For the text-containing cell, return its midpoint in (X, Y) coordinate format. 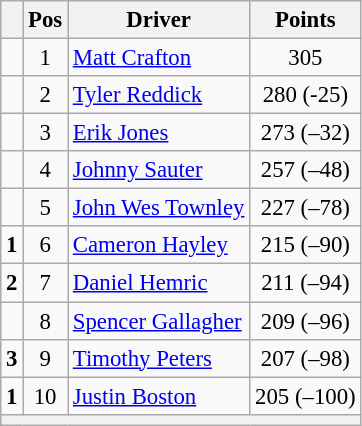
Matt Crafton (159, 58)
Points (306, 20)
209 (–96) (306, 321)
Spencer Gallagher (159, 321)
10 (46, 396)
215 (–90) (306, 245)
257 (–48) (306, 170)
9 (46, 358)
Justin Boston (159, 396)
205 (–100) (306, 396)
Timothy Peters (159, 358)
Pos (46, 20)
Johnny Sauter (159, 170)
211 (–94) (306, 283)
305 (306, 58)
Driver (159, 20)
273 (–32) (306, 133)
Daniel Hemric (159, 283)
7 (46, 283)
5 (46, 208)
207 (–98) (306, 358)
Erik Jones (159, 133)
6 (46, 245)
Cameron Hayley (159, 245)
4 (46, 170)
8 (46, 321)
280 (-25) (306, 95)
Tyler Reddick (159, 95)
227 (–78) (306, 208)
John Wes Townley (159, 208)
